Return (X, Y) of the center of cell containing provided text 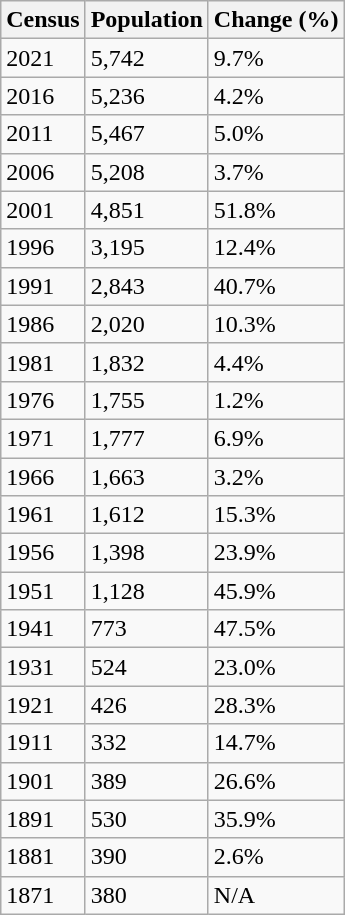
1931 (43, 667)
524 (146, 667)
1971 (43, 438)
1,663 (146, 477)
47.5% (276, 629)
2.6% (276, 857)
1,755 (146, 400)
23.0% (276, 667)
1,832 (146, 362)
380 (146, 895)
4.2% (276, 96)
332 (146, 743)
1871 (43, 895)
1881 (43, 857)
9.7% (276, 58)
15.3% (276, 515)
5.0% (276, 134)
Change (%) (276, 20)
1901 (43, 781)
1911 (43, 743)
1,777 (146, 438)
51.8% (276, 210)
1976 (43, 400)
1996 (43, 248)
1891 (43, 819)
389 (146, 781)
Census (43, 20)
14.7% (276, 743)
2001 (43, 210)
773 (146, 629)
2011 (43, 134)
426 (146, 705)
1981 (43, 362)
2,843 (146, 286)
1,612 (146, 515)
N/A (276, 895)
2021 (43, 58)
4.4% (276, 362)
5,236 (146, 96)
40.7% (276, 286)
1951 (43, 591)
2,020 (146, 324)
1.2% (276, 400)
1,128 (146, 591)
1,398 (146, 553)
2016 (43, 96)
23.9% (276, 553)
Population (146, 20)
3.7% (276, 172)
2006 (43, 172)
1961 (43, 515)
3,195 (146, 248)
26.6% (276, 781)
35.9% (276, 819)
5,742 (146, 58)
1986 (43, 324)
12.4% (276, 248)
3.2% (276, 477)
5,467 (146, 134)
45.9% (276, 591)
1921 (43, 705)
10.3% (276, 324)
1966 (43, 477)
1941 (43, 629)
28.3% (276, 705)
1956 (43, 553)
530 (146, 819)
390 (146, 857)
5,208 (146, 172)
1991 (43, 286)
4,851 (146, 210)
6.9% (276, 438)
